Return the (x, y) coordinate for the center point of the cell that contains the specified text.  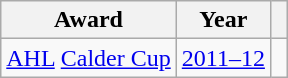
2011–12 (223, 58)
Award (89, 20)
Year (223, 20)
AHL Calder Cup (89, 58)
